Determine the [x, y] coordinate at the center of the cell enclosing the given text.  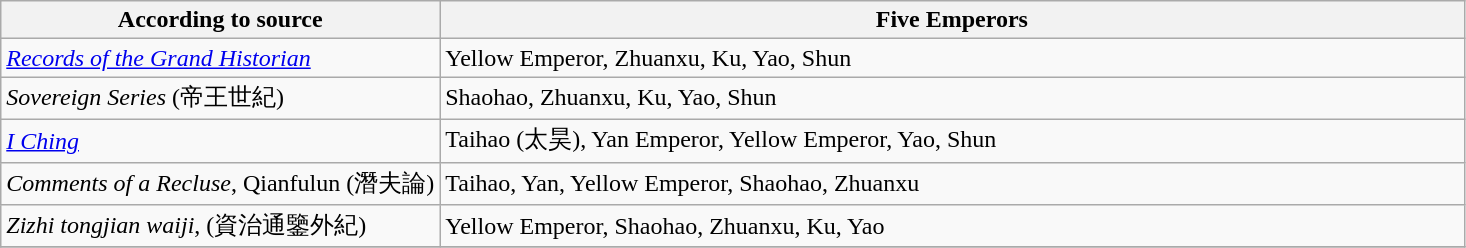
Comments of a Recluse, Qianfulun (潛夫論) [220, 184]
Yellow Emperor, Zhuanxu, Ku, Yao, Shun [952, 58]
Five Emperors [952, 20]
Taihao, Yan, Yellow Emperor, Shaohao, Zhuanxu [952, 184]
Sovereign Series (帝王世紀) [220, 98]
According to source [220, 20]
I Ching [220, 140]
Shaohao, Zhuanxu, Ku, Yao, Shun [952, 98]
Zizhi tongjian waiji, (資治通鑒外紀) [220, 226]
Records of the Grand Historian [220, 58]
Taihao (太昊), Yan Emperor, Yellow Emperor, Yao, Shun [952, 140]
Yellow Emperor, Shaohao, Zhuanxu, Ku, Yao [952, 226]
